Determine the (x, y) coordinate at the center of the cell enclosing the given text.  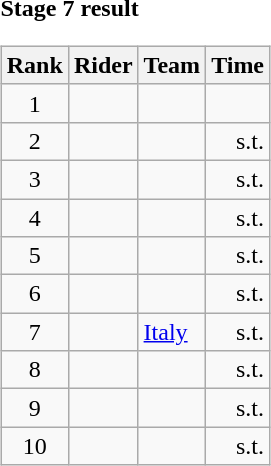
Italy (172, 332)
Team (172, 65)
2 (34, 141)
1 (34, 103)
Rider (103, 65)
Time (238, 65)
10 (34, 446)
7 (34, 332)
5 (34, 256)
6 (34, 294)
4 (34, 217)
9 (34, 408)
Rank (34, 65)
3 (34, 179)
8 (34, 370)
